Scan for the cell matching the given text and deliver its (X, Y) coordinate at center. 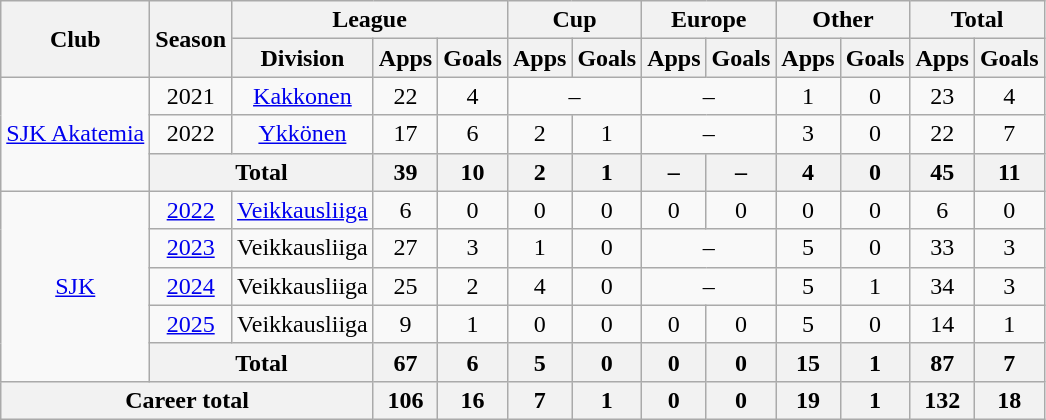
SJK (76, 286)
2025 (191, 324)
17 (405, 134)
18 (1009, 400)
League (370, 20)
Division (303, 58)
2023 (191, 248)
67 (405, 362)
9 (405, 324)
2024 (191, 286)
Other (843, 20)
2021 (191, 96)
27 (405, 248)
106 (405, 400)
23 (942, 96)
10 (473, 172)
87 (942, 362)
15 (808, 362)
25 (405, 286)
14 (942, 324)
Cup (574, 20)
Career total (188, 400)
SJK Akatemia (76, 134)
33 (942, 248)
45 (942, 172)
Season (191, 39)
19 (808, 400)
Ykkönen (303, 134)
Kakkonen (303, 96)
132 (942, 400)
Europe (709, 20)
34 (942, 286)
39 (405, 172)
Club (76, 39)
11 (1009, 172)
16 (473, 400)
